Search for the cell housing the specified text and yield its (X, Y) center coordinate. 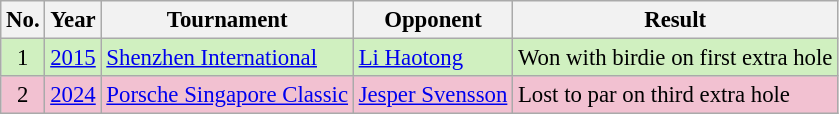
2015 (73, 58)
Opponent (432, 20)
Shenzhen International (227, 58)
Year (73, 20)
No. (23, 20)
Won with birdie on first extra hole (676, 58)
Li Haotong (432, 58)
Jesper Svensson (432, 95)
Lost to par on third extra hole (676, 95)
2 (23, 95)
1 (23, 58)
Porsche Singapore Classic (227, 95)
2024 (73, 95)
Tournament (227, 20)
Result (676, 20)
